Identify which cell holds the provided text, then report its (x, y) central coordinate. 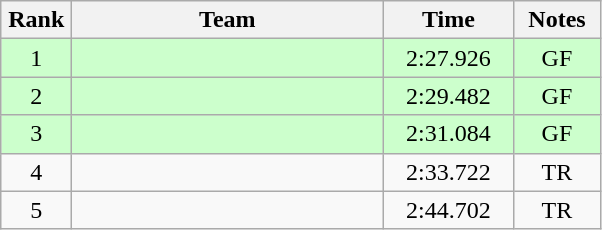
2:31.084 (448, 134)
5 (36, 210)
Rank (36, 20)
1 (36, 58)
2:33.722 (448, 172)
2:27.926 (448, 58)
Time (448, 20)
Notes (557, 20)
4 (36, 172)
2:44.702 (448, 210)
2:29.482 (448, 96)
Team (228, 20)
2 (36, 96)
3 (36, 134)
